Detect which cell encompasses the target text, then output its [x, y] center coordinate. 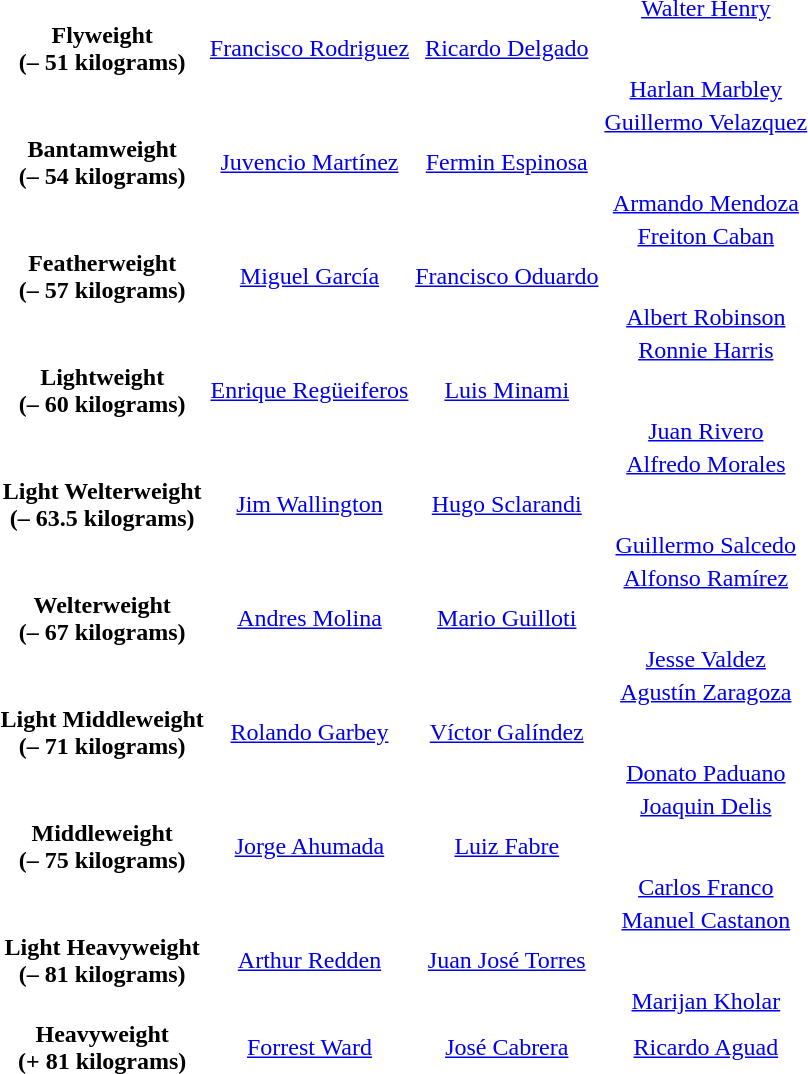
Rolando Garbey [309, 732]
Fermin Espinosa [507, 162]
Enrique Regüeiferos [309, 390]
Luiz Fabre [507, 846]
Hugo Sclarandi [507, 504]
Francisco Oduardo [507, 276]
Miguel García [309, 276]
Jim Wallington [309, 504]
Arthur Redden [309, 960]
Juvencio Martínez [309, 162]
Luis Minami [507, 390]
Mario Guilloti [507, 618]
Jorge Ahumada [309, 846]
Andres Molina [309, 618]
Juan José Torres [507, 960]
Víctor Galíndez [507, 732]
